Detect which cell encompasses the target text, then output its [x, y] center coordinate. 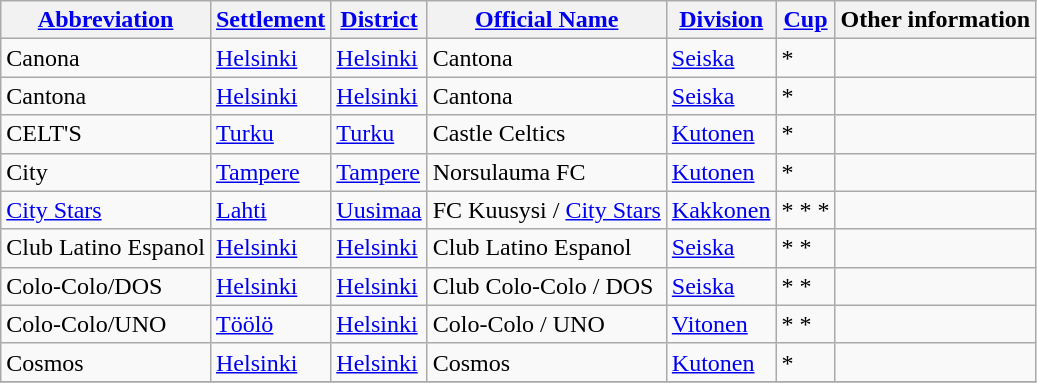
Töölö [270, 324]
Club Colo-Colo / DOS [546, 286]
FC Kuusysi / City Stars [546, 210]
City [106, 172]
Colo-Colo/UNO [106, 324]
Colo-Colo/DOS [106, 286]
Canona [106, 58]
Official Name [546, 20]
Vitonen [721, 324]
Norsulauma FC [546, 172]
Abbreviation [106, 20]
Cup [806, 20]
City Stars [106, 210]
Uusimaa [379, 210]
District [379, 20]
Division [721, 20]
* * * [806, 210]
Kakkonen [721, 210]
Colo-Colo / UNO [546, 324]
Other information [936, 20]
CELT'S [106, 134]
Castle Celtics [546, 134]
Lahti [270, 210]
Settlement [270, 20]
